Return (x, y) of the center of cell containing provided text 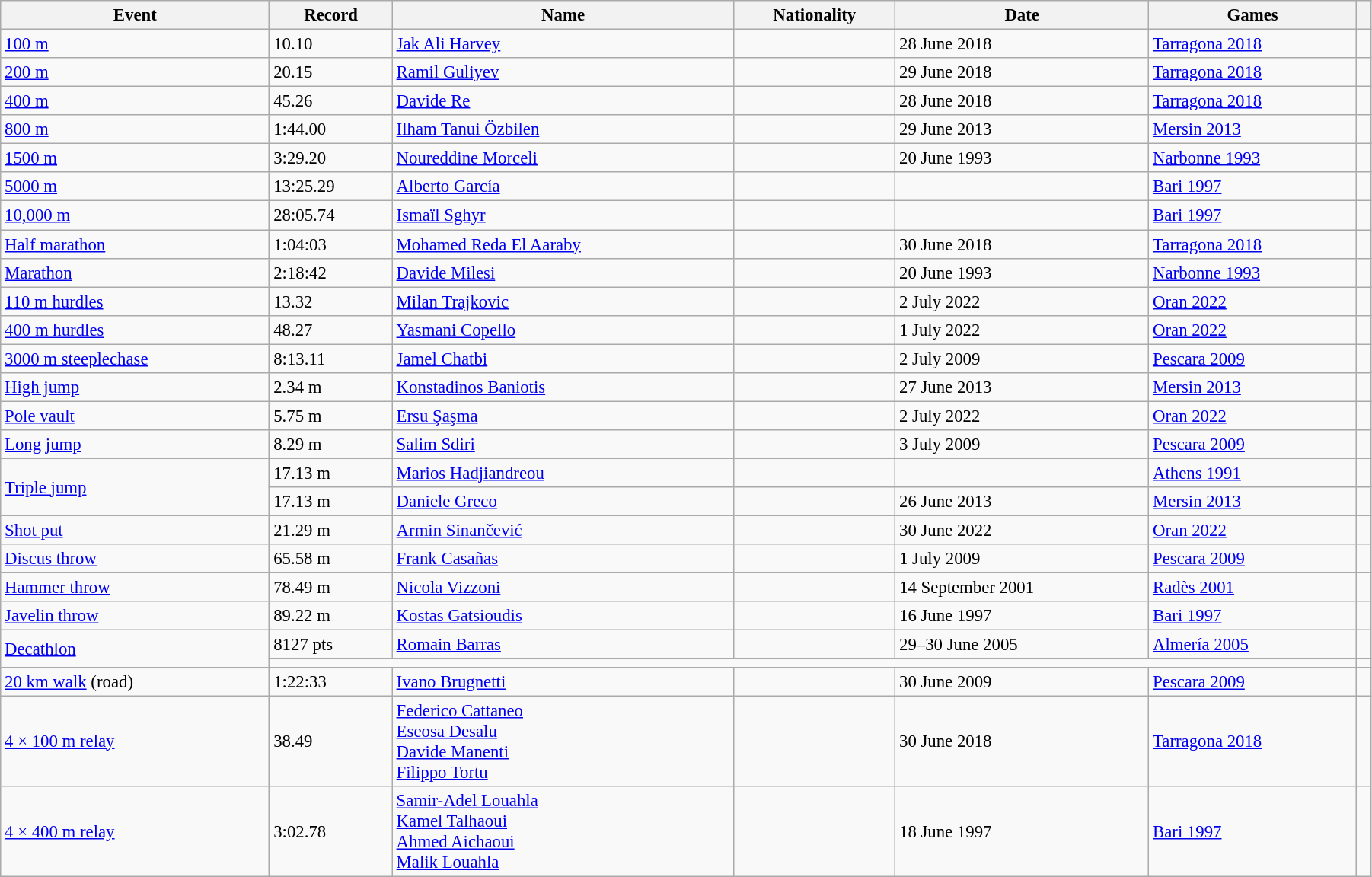
Almería 2005 (1253, 645)
29 June 2018 (1022, 72)
8:13.11 (330, 359)
Half marathon (136, 244)
Triple jump (136, 487)
Nationality (815, 15)
400 m (136, 101)
4 × 100 m relay (136, 741)
Jak Ali Harvey (563, 44)
Armin Sinančević (563, 531)
Davide Milesi (563, 273)
3 July 2009 (1022, 445)
8127 pts (330, 645)
8.29 m (330, 445)
Jamel Chatbi (563, 359)
Kostas Gatsioudis (563, 616)
Record (330, 15)
1:22:33 (330, 681)
1500 m (136, 158)
18 June 1997 (1022, 831)
Hammer throw (136, 588)
Noureddine Morceli (563, 158)
Discus throw (136, 559)
Alberto García (563, 187)
16 June 1997 (1022, 616)
89.22 m (330, 616)
26 June 2013 (1022, 502)
29–30 June 2005 (1022, 645)
2.34 m (330, 387)
3:29.20 (330, 158)
10,000 m (136, 215)
Long jump (136, 445)
Marathon (136, 273)
Ismaïl Sghyr (563, 215)
Konstadinos Baniotis (563, 387)
14 September 2001 (1022, 588)
20 km walk (road) (136, 681)
Nicola Vizzoni (563, 588)
78.49 m (330, 588)
Marios Hadjiandreou (563, 473)
13:25.29 (330, 187)
1 July 2022 (1022, 330)
Event (136, 15)
400 m hurdles (136, 330)
Davide Re (563, 101)
5000 m (136, 187)
Javelin throw (136, 616)
20.15 (330, 72)
21.29 m (330, 531)
2:18:42 (330, 273)
1:44.00 (330, 129)
Romain Barras (563, 645)
3:02.78 (330, 831)
Frank Casañas (563, 559)
Games (1253, 15)
200 m (136, 72)
Federico CattaneoEseosa DesaluDavide ManentiFilippo Tortu (563, 741)
1 July 2009 (1022, 559)
High jump (136, 387)
Ramil Guliyev (563, 72)
28:05.74 (330, 215)
Ivano Brugnetti (563, 681)
5.75 m (330, 416)
38.49 (330, 741)
Pole vault (136, 416)
Daniele Greco (563, 502)
Milan Trajkovic (563, 301)
Shot put (136, 531)
13.32 (330, 301)
2 July 2009 (1022, 359)
Ersu Şaşma (563, 416)
Name (563, 15)
Yasmani Copello (563, 330)
800 m (136, 129)
Date (1022, 15)
Mohamed Reda El Aaraby (563, 244)
110 m hurdles (136, 301)
65.58 m (330, 559)
29 June 2013 (1022, 129)
48.27 (330, 330)
1:04:03 (330, 244)
Ilham Tanui Özbilen (563, 129)
Decathlon (136, 649)
Samir-Adel LouahlaKamel TalhaouiAhmed AichaouiMalik Louahla (563, 831)
30 June 2022 (1022, 531)
4 × 400 m relay (136, 831)
Radès 2001 (1253, 588)
10.10 (330, 44)
3000 m steeplechase (136, 359)
27 June 2013 (1022, 387)
45.26 (330, 101)
Athens 1991 (1253, 473)
Salim Sdiri (563, 445)
30 June 2009 (1022, 681)
100 m (136, 44)
